For the text-containing cell, return its midpoint in (x, y) coordinate format. 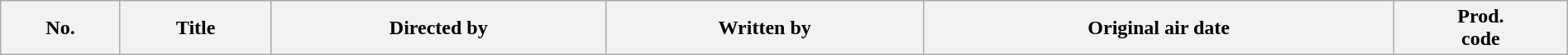
Prod.code (1481, 28)
Title (195, 28)
Directed by (438, 28)
No. (61, 28)
Written by (765, 28)
Original air date (1159, 28)
